Output the [x, y] coordinate of the center of the cell containing the given text.  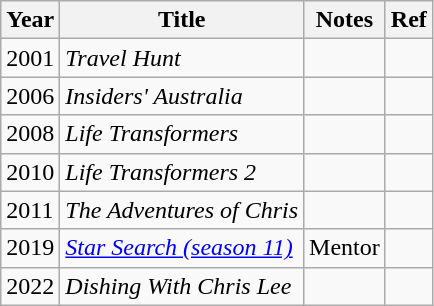
Dishing With Chris Lee [182, 286]
Star Search (season 11) [182, 248]
Life Transformers 2 [182, 172]
Ref [408, 20]
2008 [30, 134]
2001 [30, 58]
The Adventures of Chris [182, 210]
2011 [30, 210]
Title [182, 20]
Notes [345, 20]
Travel Hunt [182, 58]
2022 [30, 286]
Year [30, 20]
2010 [30, 172]
Mentor [345, 248]
2019 [30, 248]
Insiders' Australia [182, 96]
Life Transformers [182, 134]
2006 [30, 96]
